Locate the cell with the specified text and output its [x, y] center coordinate. 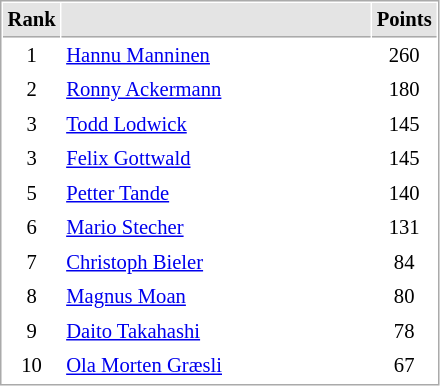
Mario Stecher [216, 228]
1 [32, 56]
Todd Lodwick [216, 124]
Magnus Moan [216, 296]
Daito Takahashi [216, 332]
Christoph Bieler [216, 262]
5 [32, 194]
180 [404, 90]
Rank [32, 20]
140 [404, 194]
9 [32, 332]
6 [32, 228]
78 [404, 332]
8 [32, 296]
Hannu Manninen [216, 56]
84 [404, 262]
Ola Morten Græsli [216, 366]
2 [32, 90]
80 [404, 296]
131 [404, 228]
67 [404, 366]
10 [32, 366]
Felix Gottwald [216, 158]
Petter Tande [216, 194]
260 [404, 56]
Points [404, 20]
7 [32, 262]
Ronny Ackermann [216, 90]
